Find where the given text appears and provide that cell's center as (x, y) coordinate. 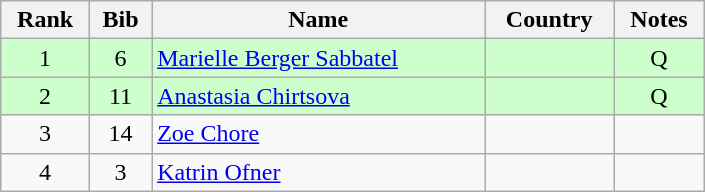
Rank (46, 20)
1 (46, 58)
4 (46, 172)
11 (120, 96)
Zoe Chore (318, 134)
Country (550, 20)
Marielle Berger Sabbatel (318, 58)
Anastasia Chirtsova (318, 96)
Name (318, 20)
14 (120, 134)
6 (120, 58)
Bib (120, 20)
2 (46, 96)
Notes (659, 20)
Katrin Ofner (318, 172)
